Locate the cell with the specified text and output its (X, Y) center coordinate. 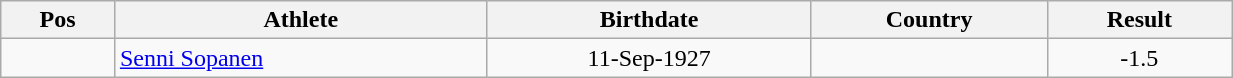
-1.5 (1140, 58)
Senni Sopanen (300, 58)
Athlete (300, 20)
11-Sep-1927 (649, 58)
Country (929, 20)
Pos (58, 20)
Result (1140, 20)
Birthdate (649, 20)
